Output the [X, Y] coordinate of the center of the cell containing the given text.  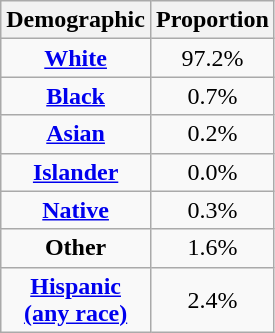
Demographic [76, 20]
0.0% [212, 172]
Islander [76, 172]
97.2% [212, 58]
Black [76, 96]
0.3% [212, 210]
Hispanic(any race) [76, 300]
Asian [76, 134]
1.6% [212, 248]
White [76, 58]
2.4% [212, 300]
Native [76, 210]
0.2% [212, 134]
Other [76, 248]
Proportion [212, 20]
0.7% [212, 96]
